Scan for the cell matching the given text and deliver its [x, y] coordinate at center. 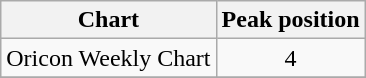
4 [290, 58]
Chart [108, 20]
Peak position [290, 20]
Oricon Weekly Chart [108, 58]
